Extract the (X, Y) coordinate from the center of the cell holding the provided text.  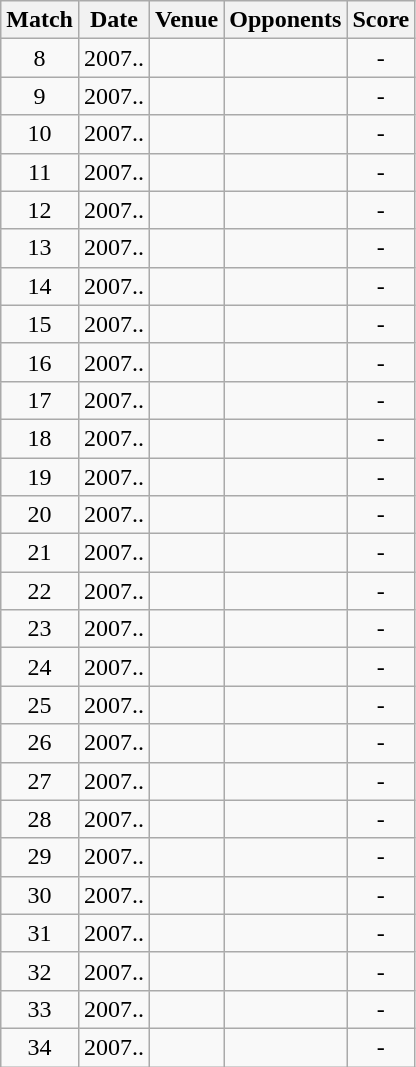
Opponents (286, 20)
34 (40, 1047)
33 (40, 1009)
18 (40, 438)
Date (114, 20)
Match (40, 20)
29 (40, 857)
9 (40, 96)
28 (40, 819)
14 (40, 286)
27 (40, 781)
19 (40, 477)
22 (40, 591)
Venue (187, 20)
30 (40, 895)
32 (40, 971)
31 (40, 933)
Score (381, 20)
26 (40, 743)
25 (40, 705)
17 (40, 400)
13 (40, 248)
23 (40, 629)
11 (40, 172)
10 (40, 134)
24 (40, 667)
15 (40, 324)
8 (40, 58)
12 (40, 210)
21 (40, 553)
20 (40, 515)
16 (40, 362)
